Identify which cell holds the provided text, then report its [X, Y] central coordinate. 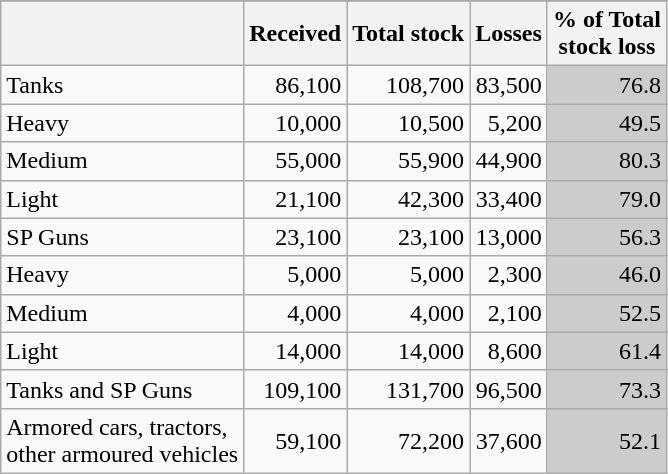
Tanks [122, 85]
10,000 [296, 123]
2,300 [509, 275]
55,900 [408, 161]
8,600 [509, 351]
73.3 [606, 389]
56.3 [606, 237]
131,700 [408, 389]
96,500 [509, 389]
108,700 [408, 85]
SP Guns [122, 237]
49.5 [606, 123]
55,000 [296, 161]
33,400 [509, 199]
52.5 [606, 313]
46.0 [606, 275]
Total stock [408, 34]
13,000 [509, 237]
2,100 [509, 313]
Received [296, 34]
86,100 [296, 85]
Tanks and SP Guns [122, 389]
Armored cars, tractors, other armoured vehicles [122, 440]
44,900 [509, 161]
83,500 [509, 85]
76.8 [606, 85]
5,200 [509, 123]
37,600 [509, 440]
52.1 [606, 440]
42,300 [408, 199]
79.0 [606, 199]
10,500 [408, 123]
80.3 [606, 161]
109,100 [296, 389]
Losses [509, 34]
59,100 [296, 440]
21,100 [296, 199]
72,200 [408, 440]
% of Total stock loss [606, 34]
61.4 [606, 351]
